Return the [x, y] coordinate for the center point of the cell that contains the specified text.  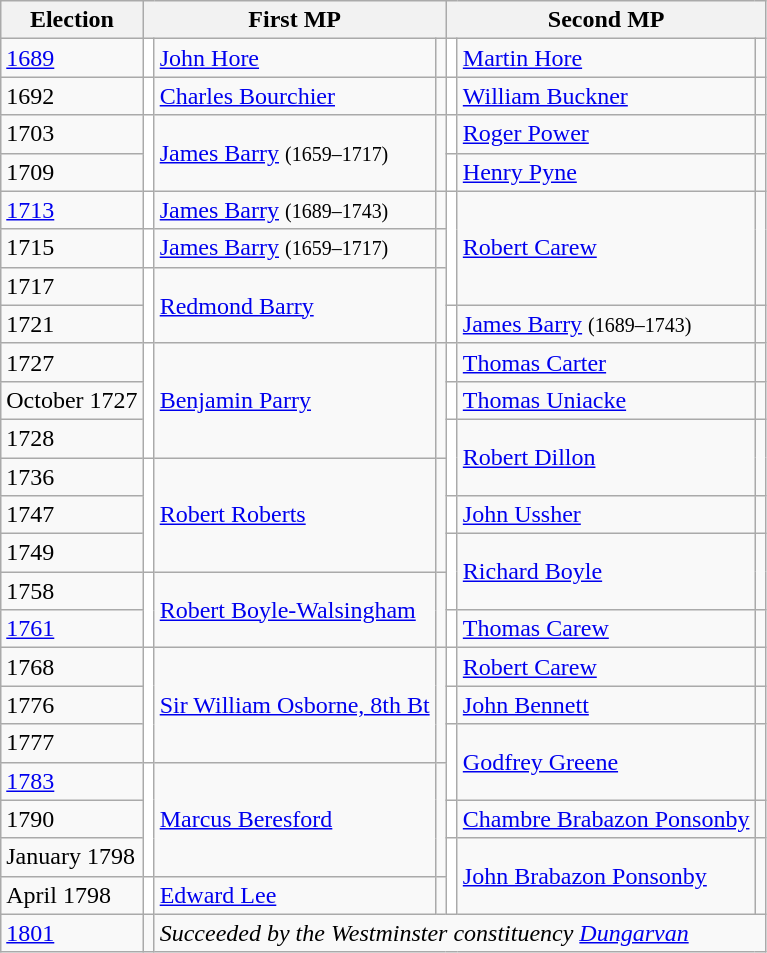
1777 [72, 743]
1715 [72, 248]
Second MP [606, 20]
Godfrey Greene [606, 762]
Martin Hore [606, 58]
First MP [294, 20]
1717 [72, 286]
1801 [72, 933]
1747 [72, 515]
April 1798 [72, 895]
Benjamin Parry [294, 400]
Roger Power [606, 134]
Henry Pyne [606, 172]
Election [72, 20]
1689 [72, 58]
Thomas Uniacke [606, 400]
Marcus Beresford [294, 819]
1758 [72, 591]
1728 [72, 438]
1721 [72, 324]
1709 [72, 172]
Chambre Brabazon Ponsonby [606, 819]
Redmond Barry [294, 305]
Thomas Carew [606, 629]
Robert Boyle-Walsingham [294, 610]
1736 [72, 477]
1768 [72, 667]
1703 [72, 134]
1790 [72, 819]
William Buckner [606, 96]
1727 [72, 362]
Edward Lee [294, 895]
1783 [72, 781]
Richard Boyle [606, 572]
1692 [72, 96]
1749 [72, 553]
October 1727 [72, 400]
Succeeded by the Westminster constituency Dungarvan [460, 933]
Charles Bourchier [294, 96]
Robert Dillon [606, 457]
Robert Roberts [294, 515]
1713 [72, 210]
John Ussher [606, 515]
John Hore [294, 58]
1761 [72, 629]
January 1798 [72, 857]
1776 [72, 705]
John Brabazon Ponsonby [606, 876]
Sir William Osborne, 8th Bt [294, 705]
John Bennett [606, 705]
Thomas Carter [606, 362]
